Scan for the cell matching the given text and deliver its (x, y) coordinate at center. 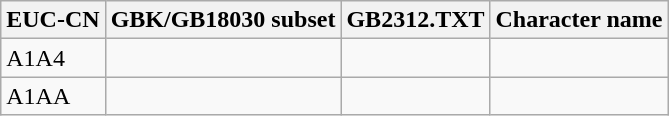
EUC-CN (53, 20)
Character name (579, 20)
A1AA (53, 96)
A1A4 (53, 58)
GBK/GB18030 subset (223, 20)
GB2312.TXT (416, 20)
